Detect which cell encompasses the target text, then output its (x, y) center coordinate. 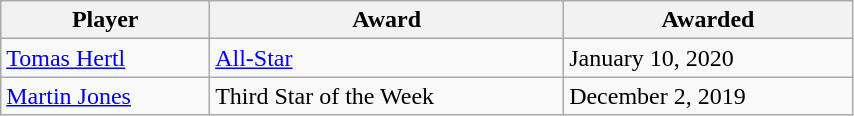
Martin Jones (106, 96)
All-Star (387, 58)
December 2, 2019 (708, 96)
Third Star of the Week (387, 96)
Awarded (708, 20)
Player (106, 20)
Award (387, 20)
Tomas Hertl (106, 58)
January 10, 2020 (708, 58)
